Output the [x, y] coordinate of the center of the cell containing the given text.  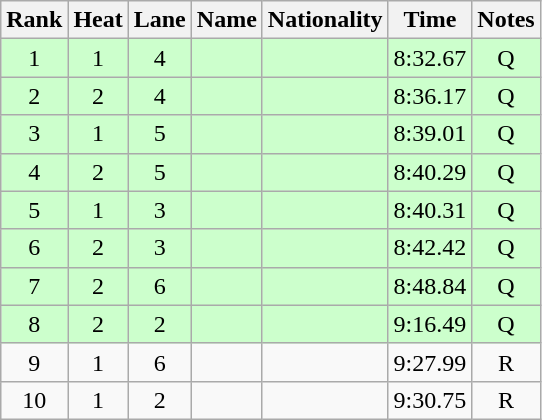
Rank [34, 20]
9:27.99 [430, 362]
8:48.84 [430, 286]
8:40.31 [430, 210]
7 [34, 286]
Heat [98, 20]
Nationality [325, 20]
Name [226, 20]
8:36.17 [430, 96]
Notes [506, 20]
8:40.29 [430, 172]
9:16.49 [430, 324]
8:39.01 [430, 134]
8:32.67 [430, 58]
10 [34, 400]
Time [430, 20]
9 [34, 362]
9:30.75 [430, 400]
8 [34, 324]
8:42.42 [430, 248]
Lane [160, 20]
